Determine the [x, y] coordinate at the center of the cell enclosing the given text.  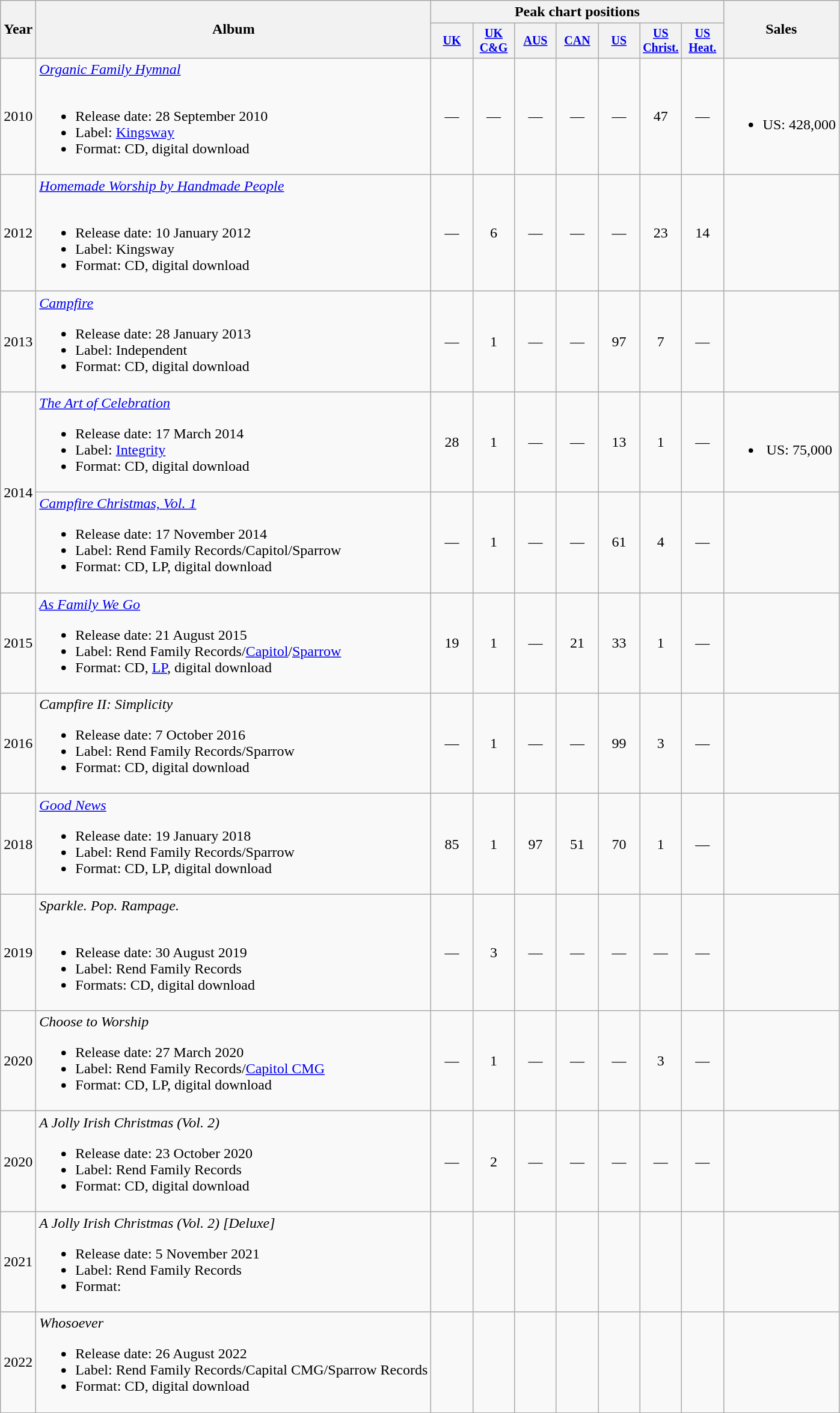
14 [702, 233]
Choose to WorshipRelease date: 27 March 2020Label: Rend Family Records/Capitol CMGFormat: CD, LP, digital download [233, 1061]
USHeat. [702, 41]
2013 [18, 342]
28 [452, 441]
2018 [18, 844]
CampfireRelease date: 28 January 2013Label: IndependentFormat: CD, digital download [233, 342]
6 [493, 233]
CAN [577, 41]
Sparkle. Pop. Rampage.Release date: 30 August 2019Label: Rend Family RecordsFormats: CD, digital download [233, 952]
As Family We GoRelease date: 21 August 2015Label: Rend Family Records/Capitol/SparrowFormat: CD, LP, digital download [233, 643]
US: 75,000 [781, 441]
Homemade Worship by Handmade PeopleRelease date: 10 January 2012Label: KingswayFormat: CD, digital download [233, 233]
Good NewsRelease date: 19 January 2018Label: Rend Family Records/SparrowFormat: CD, LP, digital download [233, 844]
A Jolly Irish Christmas (Vol. 2) [Deluxe]Release date: 5 November 2021Label: Rend Family RecordsFormat: [233, 1261]
2021 [18, 1261]
US [619, 41]
US: 428,000 [781, 116]
4 [660, 542]
99 [619, 743]
2012 [18, 233]
WhosoeverRelease date: 26 August 2022Label: Rend Family Records/Capital CMG/Sparrow RecordsFormat: CD, digital download [233, 1362]
61 [619, 542]
Sales [781, 29]
13 [619, 441]
AUS [535, 41]
85 [452, 844]
47 [660, 116]
7 [660, 342]
UKC&G [493, 41]
23 [660, 233]
2 [493, 1162]
2022 [18, 1362]
33 [619, 643]
2014 [18, 492]
Peak chart positions [577, 12]
2016 [18, 743]
USChrist. [660, 41]
Year [18, 29]
Campfire Christmas, Vol. 1Release date: 17 November 2014Label: Rend Family Records/Capitol/SparrowFormat: CD, LP, digital download [233, 542]
Organic Family HymnalRelease date: 28 September 2010Label: KingswayFormat: CD, digital download [233, 116]
2015 [18, 643]
2019 [18, 952]
51 [577, 844]
21 [577, 643]
Campfire II: SimplicityRelease date: 7 October 2016Label: Rend Family Records/SparrowFormat: CD, digital download [233, 743]
The Art of CelebrationRelease date: 17 March 2014Label: IntegrityFormat: CD, digital download [233, 441]
19 [452, 643]
2010 [18, 116]
70 [619, 844]
UK [452, 41]
Album [233, 29]
A Jolly Irish Christmas (Vol. 2)Release date: 23 October 2020Label: Rend Family RecordsFormat: CD, digital download [233, 1162]
